Capture the cell that displays the provided text and extract its (x, y) central coordinate. 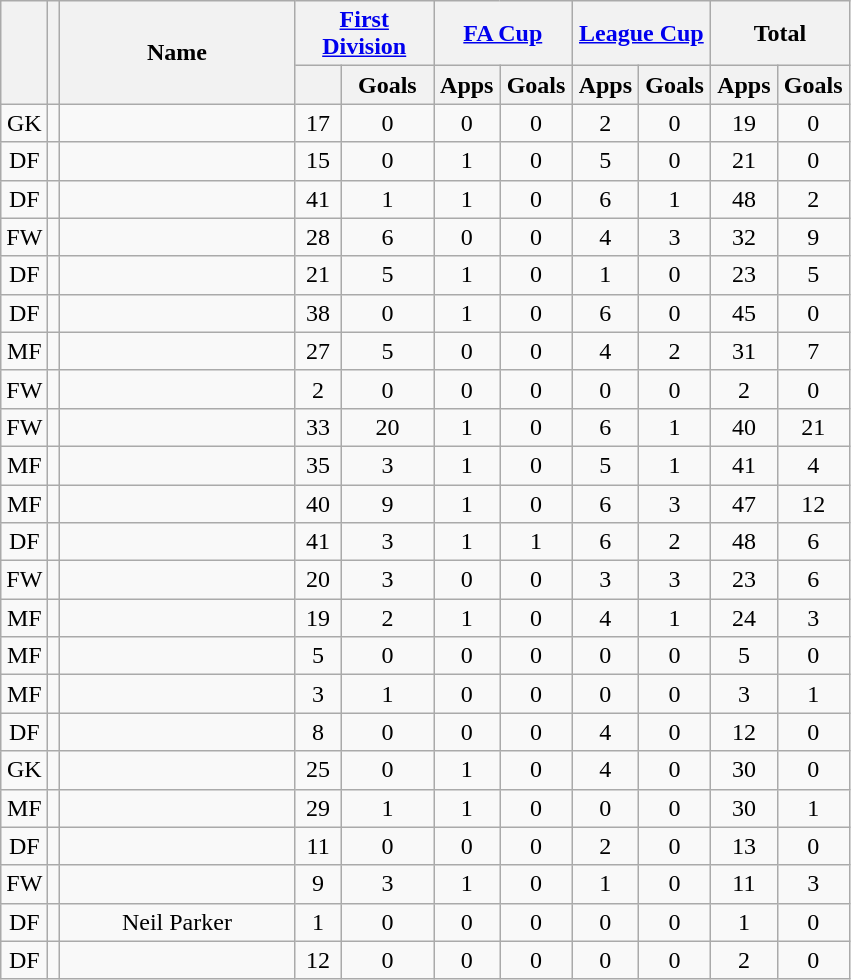
League Cup (642, 34)
33 (318, 427)
7 (813, 351)
15 (318, 161)
47 (744, 503)
Name (177, 52)
17 (318, 123)
45 (744, 313)
24 (744, 618)
35 (318, 465)
31 (744, 351)
Total (780, 34)
Neil Parker (177, 922)
FA Cup (504, 34)
13 (744, 846)
27 (318, 351)
29 (318, 808)
32 (744, 237)
38 (318, 313)
28 (318, 237)
First Division (364, 34)
8 (318, 732)
25 (318, 770)
